Locate the cell with the specified text and output its [x, y] center coordinate. 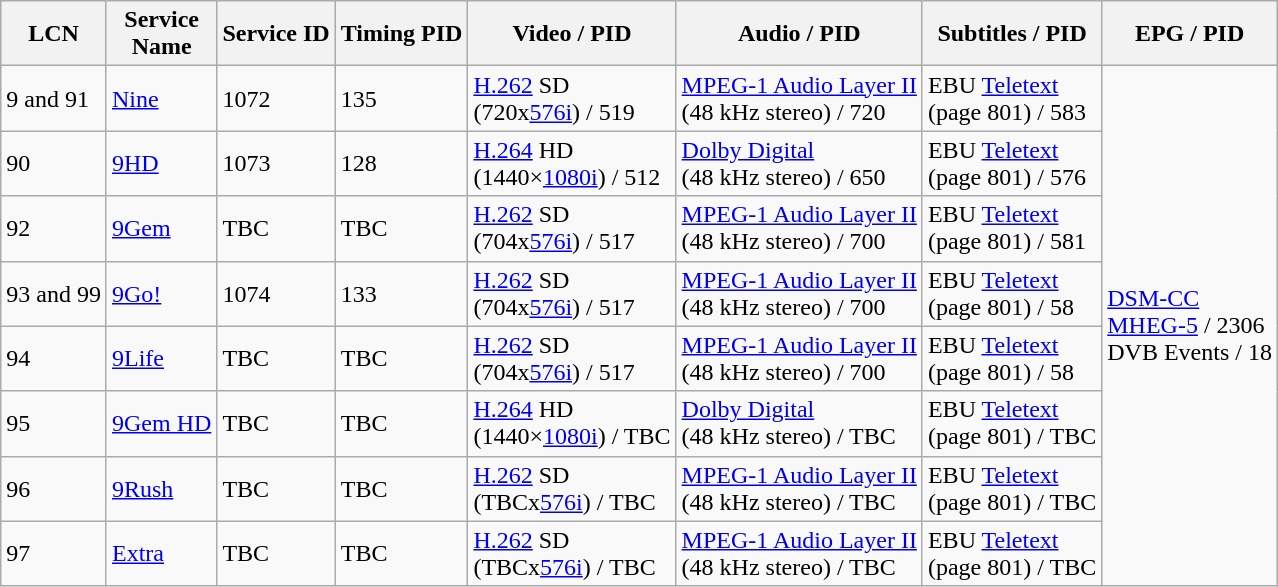
9Life [161, 358]
9Rush [161, 488]
9Go! [161, 294]
EPG / PID [1190, 34]
1073 [276, 164]
Nine [161, 98]
133 [402, 294]
H.264 HD(1440×1080i) / TBC [572, 424]
Timing PID [402, 34]
H.262 SD(720x576i) / 519 [572, 98]
93 and 99 [54, 294]
Video / PID [572, 34]
EBU Teletext(page 801) / 583 [1012, 98]
128 [402, 164]
EBU Teletext(page 801) / 576 [1012, 164]
Audio / PID [799, 34]
9 and 91 [54, 98]
Dolby Digital(48 kHz stereo) / 650 [799, 164]
9Gem [161, 228]
MPEG-1 Audio Layer II(48 kHz stereo) / 720 [799, 98]
ServiceName [161, 34]
95 [54, 424]
1072 [276, 98]
9HD [161, 164]
Extra [161, 554]
EBU Teletext(page 801) / 581 [1012, 228]
LCN [54, 34]
92 [54, 228]
135 [402, 98]
H.264 HD(1440×1080i) / 512 [572, 164]
96 [54, 488]
1074 [276, 294]
Service ID [276, 34]
94 [54, 358]
Dolby Digital(48 kHz stereo) / TBC [799, 424]
Subtitles / PID [1012, 34]
9Gem HD [161, 424]
90 [54, 164]
DSM-CCMHEG-5 / 2306DVB Events / 18 [1190, 326]
97 [54, 554]
